Pinpoint the cell where the given text exists, returning its (x, y) midpoint coordinate. 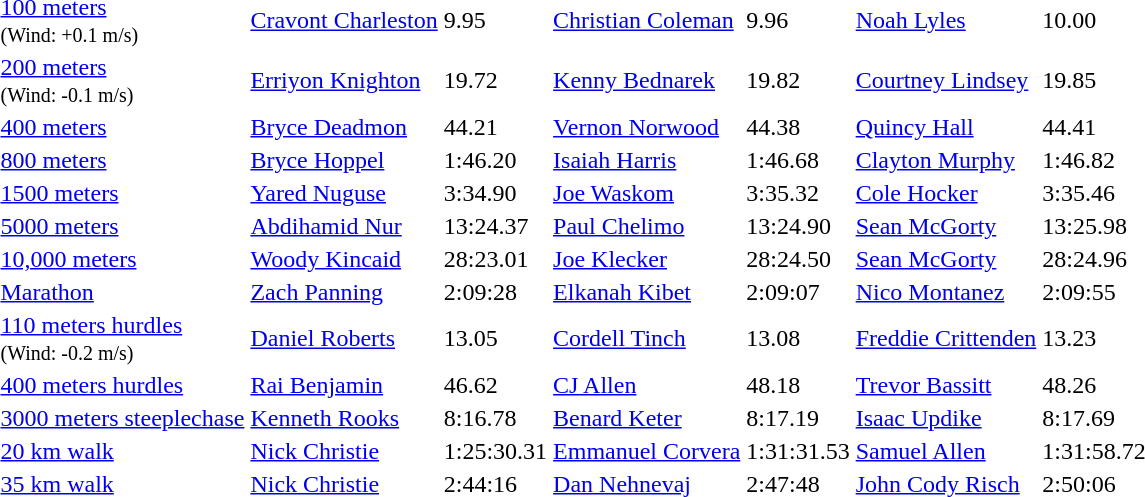
Samuel Allen (946, 451)
48.18 (798, 385)
Nico Montanez (946, 292)
CJ Allen (647, 385)
Vernon Norwood (647, 127)
13.08 (798, 338)
Zach Panning (344, 292)
Paul Chelimo (647, 226)
13:24.37 (495, 226)
19.82 (798, 80)
8:17.19 (798, 418)
1:46.68 (798, 160)
44.38 (798, 127)
1:31:31.53 (798, 451)
Joe Klecker (647, 259)
8:16.78 (495, 418)
13:24.90 (798, 226)
Emmanuel Corvera (647, 451)
Rai Benjamin (344, 385)
44.21 (495, 127)
3:34.90 (495, 193)
2:09:07 (798, 292)
2:09:28 (495, 292)
Freddie Crittenden (946, 338)
Clayton Murphy (946, 160)
Bryce Deadmon (344, 127)
28:23.01 (495, 259)
Isaiah Harris (647, 160)
1:46.20 (495, 160)
Erriyon Knighton (344, 80)
Benard Keter (647, 418)
Cole Hocker (946, 193)
Woody Kincaid (344, 259)
1:25:30.31 (495, 451)
Isaac Updike (946, 418)
Nick Christie (344, 451)
3:35.32 (798, 193)
Kenneth Rooks (344, 418)
Daniel Roberts (344, 338)
Kenny Bednarek (647, 80)
Joe Waskom (647, 193)
Cordell Tinch (647, 338)
Elkanah Kibet (647, 292)
Quincy Hall (946, 127)
Bryce Hoppel (344, 160)
46.62 (495, 385)
13.05 (495, 338)
Trevor Bassitt (946, 385)
Yared Nuguse (344, 193)
28:24.50 (798, 259)
Abdihamid Nur (344, 226)
19.72 (495, 80)
Courtney Lindsey (946, 80)
